Pinpoint the cell where the given text exists, returning its [X, Y] midpoint coordinate. 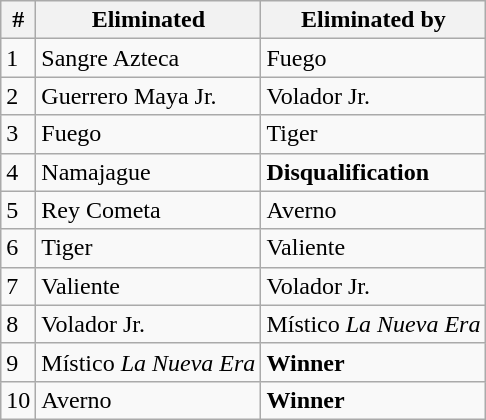
Sangre Azteca [148, 58]
4 [18, 172]
7 [18, 286]
1 [18, 58]
10 [18, 400]
Rey Cometa [148, 210]
Eliminated [148, 20]
# [18, 20]
5 [18, 210]
Guerrero Maya Jr. [148, 96]
2 [18, 96]
Disqualification [374, 172]
3 [18, 134]
8 [18, 324]
9 [18, 362]
6 [18, 248]
Eliminated by [374, 20]
Namajague [148, 172]
